Capture the cell that displays the provided text and extract its (x, y) central coordinate. 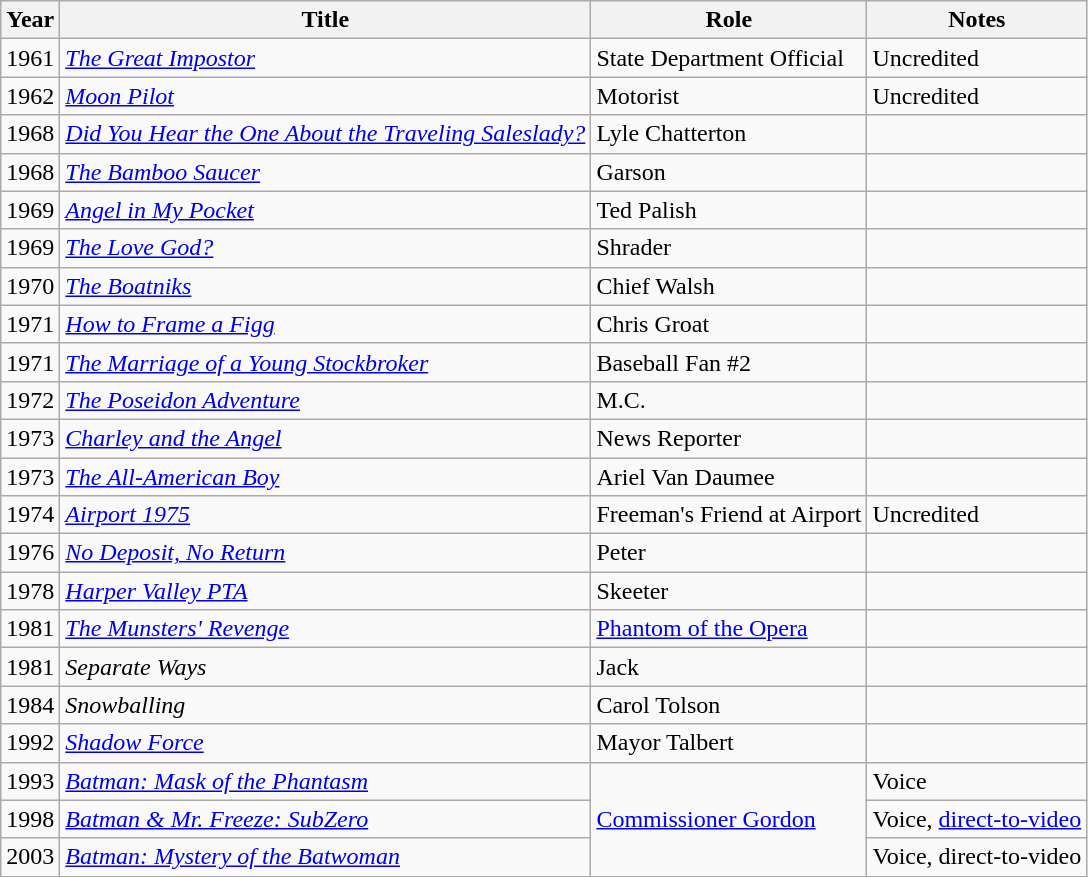
The Bamboo Saucer (326, 172)
1993 (30, 781)
The Marriage of a Young Stockbroker (326, 362)
Motorist (729, 96)
M.C. (729, 400)
Shadow Force (326, 743)
Skeeter (729, 591)
Carol Tolson (729, 705)
1962 (30, 96)
Voice (977, 781)
Batman: Mask of the Phantasm (326, 781)
Peter (729, 553)
Batman: Mystery of the Batwoman (326, 857)
Airport 1975 (326, 515)
Lyle Chatterton (729, 134)
1978 (30, 591)
Title (326, 20)
1974 (30, 515)
The All-American Boy (326, 477)
Year (30, 20)
Chris Groat (729, 324)
Angel in My Pocket (326, 210)
No Deposit, No Return (326, 553)
Did You Hear the One About the Traveling Saleslady? (326, 134)
Freeman's Friend at Airport (729, 515)
Jack (729, 667)
Baseball Fan #2 (729, 362)
Batman & Mr. Freeze: SubZero (326, 819)
How to Frame a Figg (326, 324)
1961 (30, 58)
The Boatniks (326, 286)
Phantom of the Opera (729, 629)
1972 (30, 400)
Separate Ways (326, 667)
News Reporter (729, 438)
Ariel Van Daumee (729, 477)
1998 (30, 819)
State Department Official (729, 58)
1984 (30, 705)
Harper Valley PTA (326, 591)
Role (729, 20)
Charley and the Angel (326, 438)
Chief Walsh (729, 286)
1970 (30, 286)
The Munsters' Revenge (326, 629)
The Great Impostor (326, 58)
Commissioner Gordon (729, 819)
Moon Pilot (326, 96)
The Poseidon Adventure (326, 400)
The Love God? (326, 248)
1992 (30, 743)
Ted Palish (729, 210)
2003 (30, 857)
1976 (30, 553)
Snowballing (326, 705)
Shrader (729, 248)
Mayor Talbert (729, 743)
Notes (977, 20)
Garson (729, 172)
